Detect which cell encompasses the target text, then output its (x, y) center coordinate. 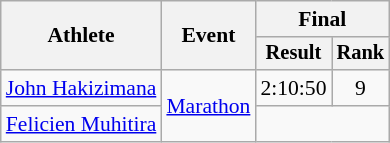
Felicien Muhitira (82, 124)
Event (208, 36)
Result (293, 54)
John Hakizimana (82, 88)
Final (322, 19)
2:10:50 (293, 88)
9 (361, 88)
Marathon (208, 106)
Athlete (82, 36)
Rank (361, 54)
